Detect which cell encompasses the target text, then output its [X, Y] center coordinate. 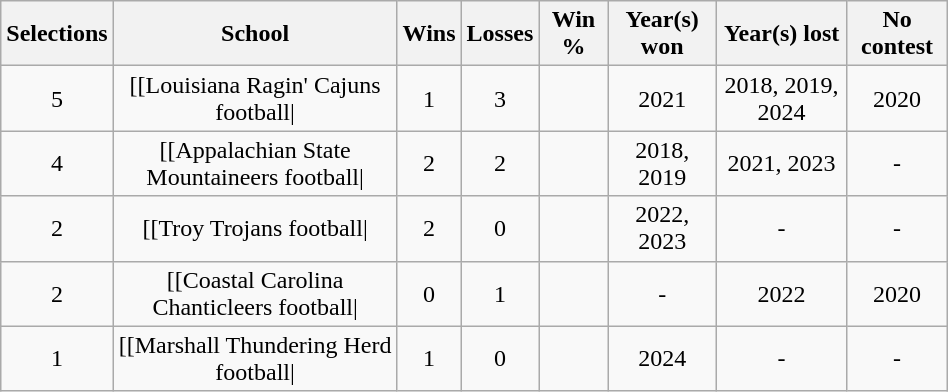
4 [57, 164]
Wins [429, 34]
[[Appalachian State Mountaineers football| [255, 164]
No contest [897, 34]
[[Coastal Carolina Chanticleers football| [255, 294]
[[Louisiana Ragin' Cajuns football| [255, 98]
3 [500, 98]
5 [57, 98]
Losses [500, 34]
2021 [662, 98]
2018, 2019 [662, 164]
Year(s) lost [782, 34]
Year(s) won [662, 34]
2024 [662, 358]
School [255, 34]
2021, 2023 [782, 164]
2018, 2019, 2024 [782, 98]
2022, 2023 [662, 228]
[[Marshall Thundering Herd football| [255, 358]
Selections [57, 34]
2022 [782, 294]
Win % [574, 34]
[[Troy Trojans football| [255, 228]
